Output the [x, y] coordinate of the center of the cell containing the given text.  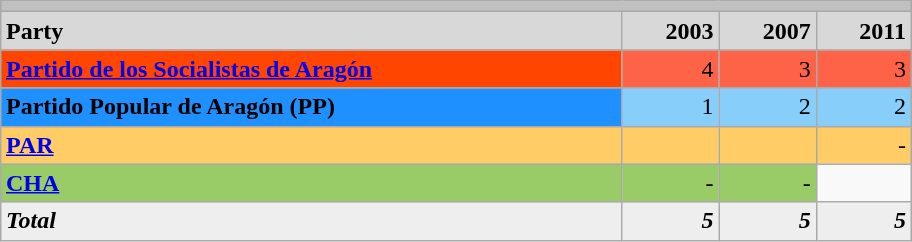
Partido de los Socialistas de Aragón [310, 69]
1 [670, 107]
Party [310, 31]
2007 [768, 31]
2011 [864, 31]
Total [310, 221]
PAR [310, 145]
Partido Popular de Aragón (PP) [310, 107]
4 [670, 69]
2003 [670, 31]
CHA [310, 183]
